Capture the cell that displays the provided text and extract its (x, y) central coordinate. 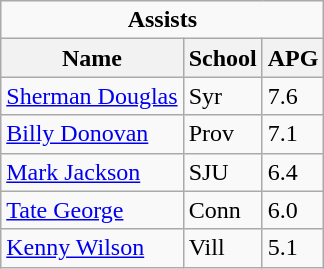
Mark Jackson (92, 172)
Vill (222, 248)
Assists (162, 20)
Prov (222, 134)
Kenny Wilson (92, 248)
6.0 (293, 210)
5.1 (293, 248)
7.6 (293, 96)
APG (293, 58)
School (222, 58)
Sherman Douglas (92, 96)
Name (92, 58)
Conn (222, 210)
SJU (222, 172)
6.4 (293, 172)
7.1 (293, 134)
Billy Donovan (92, 134)
Syr (222, 96)
Tate George (92, 210)
